For the text-containing cell, return its midpoint in [X, Y] coordinate format. 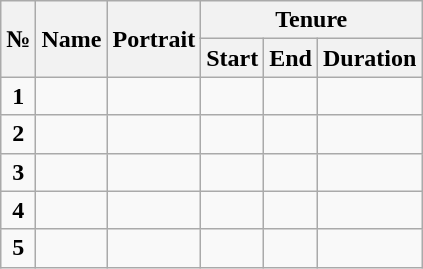
№ [18, 39]
5 [18, 248]
End [291, 58]
Portrait [154, 39]
3 [18, 172]
Tenure [312, 20]
Name [72, 39]
Start [232, 58]
Duration [369, 58]
1 [18, 96]
2 [18, 134]
4 [18, 210]
